Identify which cell holds the provided text, then report its (X, Y) central coordinate. 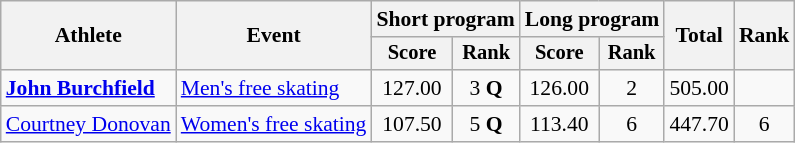
John Burchfield (88, 88)
3 Q (486, 88)
Courtney Donovan (88, 124)
126.00 (560, 88)
Long program (592, 19)
2 (632, 88)
447.70 (698, 124)
Total (698, 36)
Athlete (88, 36)
Event (274, 36)
Short program (445, 19)
Women's free skating (274, 124)
505.00 (698, 88)
127.00 (412, 88)
113.40 (560, 124)
107.50 (412, 124)
Men's free skating (274, 88)
5 Q (486, 124)
